Find where the given text appears and provide that cell's center as (x, y) coordinate. 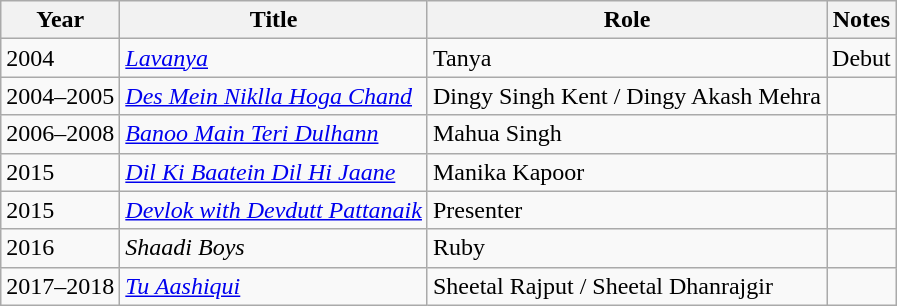
Title (274, 20)
Banoo Main Teri Dulhann (274, 134)
2017–2018 (60, 286)
Notes (862, 20)
Presenter (626, 210)
Dil Ki Baatein Dil Hi Jaane (274, 172)
Sheetal Rajput / Sheetal Dhanrajgir (626, 286)
Mahua Singh (626, 134)
Tu Aashiqui (274, 286)
Ruby (626, 248)
Year (60, 20)
2016 (60, 248)
Role (626, 20)
2004 (60, 58)
Dingy Singh Kent / Dingy Akash Mehra (626, 96)
Tanya (626, 58)
Devlok with Devdutt Pattanaik (274, 210)
2006–2008 (60, 134)
Shaadi Boys (274, 248)
Lavanya (274, 58)
Des Mein Niklla Hoga Chand (274, 96)
2004–2005 (60, 96)
Manika Kapoor (626, 172)
Debut (862, 58)
